Pinpoint the cell where the given text exists, returning its [X, Y] midpoint coordinate. 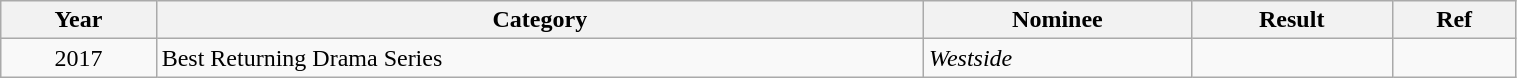
Best Returning Drama Series [540, 58]
Result [1292, 20]
Ref [1454, 20]
Nominee [1058, 20]
Category [540, 20]
Year [78, 20]
2017 [78, 58]
Westside [1058, 58]
